Find where the given text appears and provide that cell's center as [x, y] coordinate. 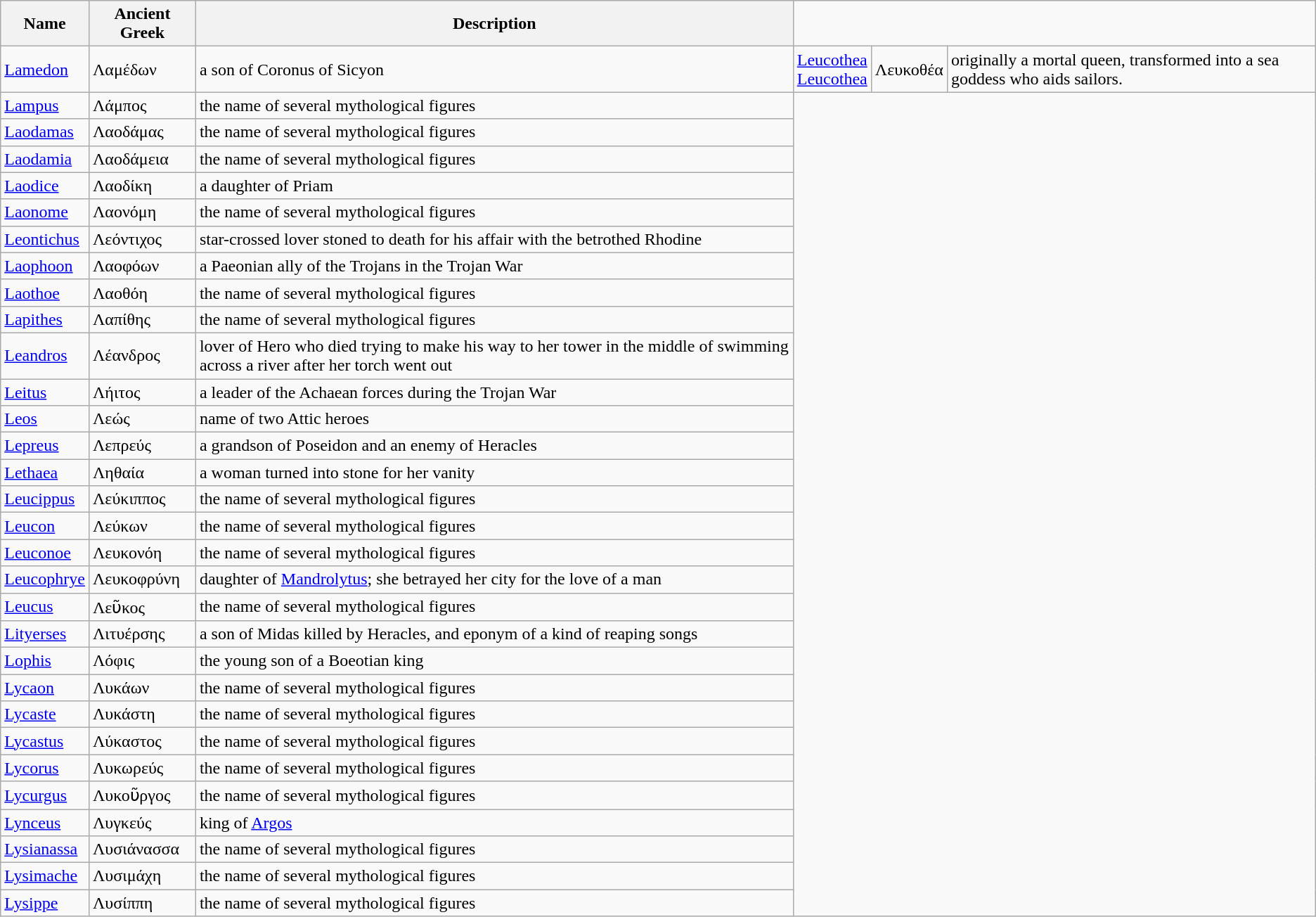
Λαοθόη [142, 293]
Leitus [45, 392]
Lysippe [45, 903]
Lynceus [45, 822]
Λυσιμάχη [142, 876]
name of two Attic heroes [494, 419]
Λευκονόη [142, 553]
daughter of Mandrolytus; she betrayed her city for the love of a man [494, 579]
Lycaon [45, 688]
Λυκοῦργος [142, 795]
Λύκαστος [142, 741]
Lethaea [45, 473]
Λεπρεύς [142, 446]
Λεύκων [142, 526]
a daughter of Priam [494, 186]
lover of Hero who died trying to make his way to her tower in the middle of swimming across a river after her torch went out [494, 356]
Lysimache [45, 876]
Lophis [45, 661]
Λυκωρεύς [142, 768]
Lycurgus [45, 795]
Lycastus [45, 741]
Λιτυέρσης [142, 634]
Lapithes [45, 319]
Λαοδάμεια [142, 159]
Laophoon [45, 266]
Lycorus [45, 768]
Λαονόμη [142, 212]
Λήιτος [142, 392]
Lityerses [45, 634]
Λευκοθέα [909, 69]
star-crossed lover stoned to death for his affair with the betrothed Rhodine [494, 239]
Λόφις [142, 661]
Λάμπος [142, 105]
Leucophrye [45, 579]
Name [45, 24]
a son of Midas killed by Heracles, and eponym of a kind of reaping songs [494, 634]
Leucippus [45, 499]
Λαοδάμας [142, 132]
Leuconoe [45, 553]
Laonome [45, 212]
Lycaste [45, 714]
Λυσίππη [142, 903]
Leandros [45, 356]
a woman turned into stone for her vanity [494, 473]
Λευκοφρύνη [142, 579]
Ληθαία [142, 473]
Λυγκεύς [142, 822]
Laodice [45, 186]
LeucotheaLeucothea [832, 69]
Λαπίθης [142, 319]
Λεώς [142, 419]
Λυκάων [142, 688]
Λέανδρος [142, 356]
Λεύκιππος [142, 499]
a Paeonian ally of the Trojans in the Trojan War [494, 266]
a grandson of Poseidon and an enemy of Heracles [494, 446]
Laodamas [45, 132]
Lepreus [45, 446]
Lampus [45, 105]
the young son of a Boeotian king [494, 661]
a leader of the Achaean forces during the Trojan War [494, 392]
Leontichus [45, 239]
Λεόντιχος [142, 239]
Laothoe [45, 293]
originally a mortal queen, transformed into a sea goddess who aids sailors. [1131, 69]
Leucon [45, 526]
Λαμέδων [142, 69]
Λεῦκος [142, 607]
a son of Coronus of Sicyon [494, 69]
Λυσιάνασσα [142, 849]
Lysianassa [45, 849]
Λαοφόων [142, 266]
Ancient Greek [142, 24]
Description [494, 24]
king of Argos [494, 822]
Λυκάστη [142, 714]
Leos [45, 419]
Laodamia [45, 159]
Leucus [45, 607]
Lamedon [45, 69]
Λαοδίκη [142, 186]
